Return (X, Y) of the center of cell containing provided text 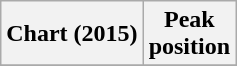
Peakposition (189, 34)
Chart (2015) (72, 34)
